Determine the (x, y) coordinate at the center of the cell enclosing the given text.  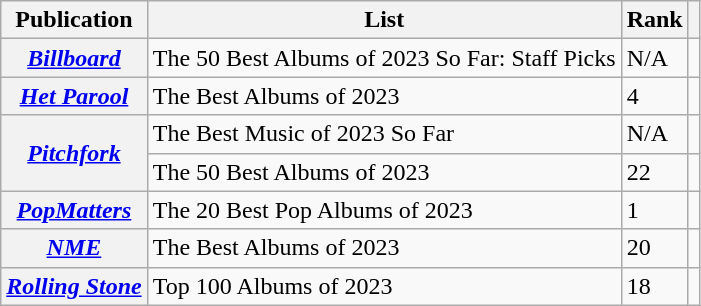
20 (654, 248)
Het Parool (74, 96)
List (384, 20)
NME (74, 248)
Top 100 Albums of 2023 (384, 286)
18 (654, 286)
22 (654, 172)
1 (654, 210)
Pitchfork (74, 153)
Rolling Stone (74, 286)
The 20 Best Pop Albums of 2023 (384, 210)
4 (654, 96)
Billboard (74, 58)
The Best Music of 2023 So Far (384, 134)
Rank (654, 20)
The 50 Best Albums of 2023 (384, 172)
The 50 Best Albums of 2023 So Far: Staff Picks (384, 58)
PopMatters (74, 210)
Publication (74, 20)
